Determine the (x, y) coordinate at the center of the cell enclosing the given text.  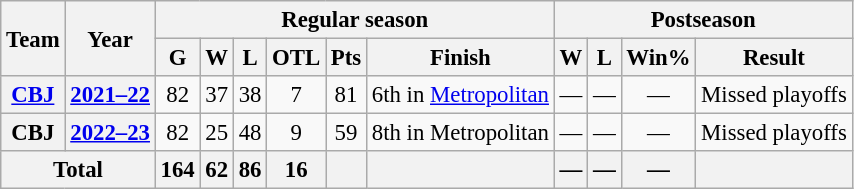
48 (250, 133)
2022–23 (110, 133)
Finish (460, 58)
6th in Metropolitan (460, 95)
164 (178, 170)
Team (33, 38)
Result (774, 58)
59 (346, 133)
Total (78, 170)
OTL (296, 58)
Win% (658, 58)
2021–22 (110, 95)
Postseason (703, 20)
25 (216, 133)
7 (296, 95)
62 (216, 170)
81 (346, 95)
8th in Metropolitan (460, 133)
86 (250, 170)
38 (250, 95)
G (178, 58)
9 (296, 133)
Pts (346, 58)
16 (296, 170)
37 (216, 95)
Regular season (354, 20)
Year (110, 38)
